Capture the cell that displays the provided text and extract its (x, y) central coordinate. 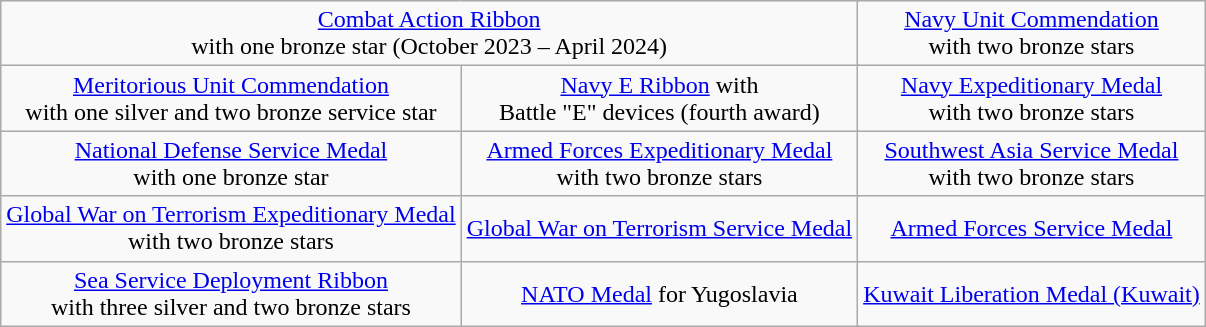
Navy Expeditionary Medal with two bronze stars (1032, 98)
Southwest Asia Service Medal with two bronze stars (1032, 164)
NATO Medal for Yugoslavia (659, 294)
Global War on Terrorism Service Medal (659, 228)
National Defense Service Medal with one bronze star (231, 164)
Kuwait Liberation Medal (Kuwait) (1032, 294)
Armed Forces Expeditionary Medal with two bronze stars (659, 164)
Combat Action Ribbon with one bronze star (October 2023 – April 2024) (430, 34)
Global War on Terrorism Expeditionary Medal with two bronze stars (231, 228)
Sea Service Deployment Ribbonwith three silver and two bronze stars (231, 294)
Armed Forces Service Medal (1032, 228)
Navy E Ribbon with Battle "E" devices (fourth award) (659, 98)
Meritorious Unit Commendation with one silver and two bronze service star (231, 98)
Navy Unit Commendation with two bronze stars (1032, 34)
